Determine the [x, y] coordinate at the center of the cell enclosing the given text.  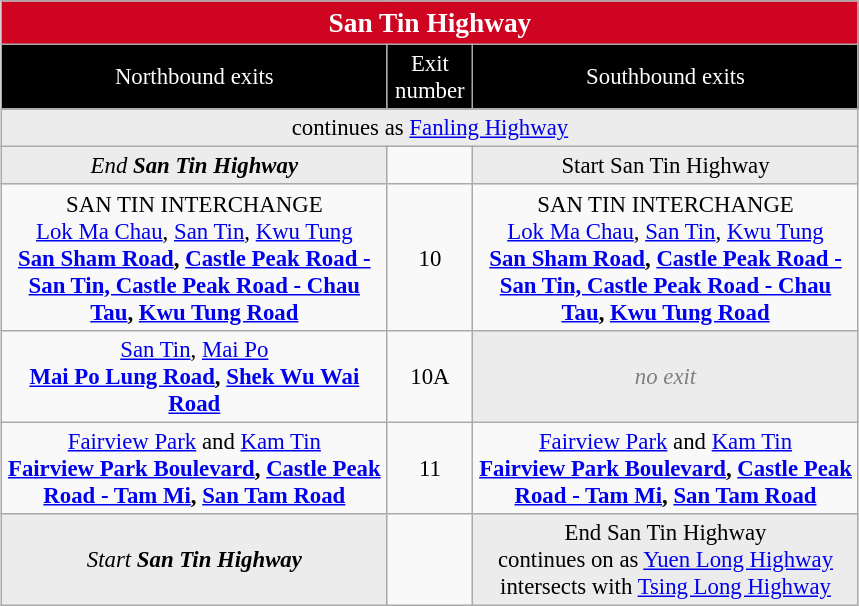
no exit [666, 376]
10 [430, 258]
Southbound exits [666, 78]
Exit number [430, 78]
11 [430, 468]
continues as Fanling Highway [430, 128]
San Tin Highway [430, 23]
10A [430, 376]
San Tin, Mai PoMai Po Lung Road, Shek Wu Wai Road [195, 376]
End San Tin Highway [195, 166]
Northbound exits [195, 78]
End San Tin Highway continues on as Yuen Long Highway intersects with Tsing Long Highway [666, 559]
